Pinpoint the cell where the given text exists, returning its [X, Y] midpoint coordinate. 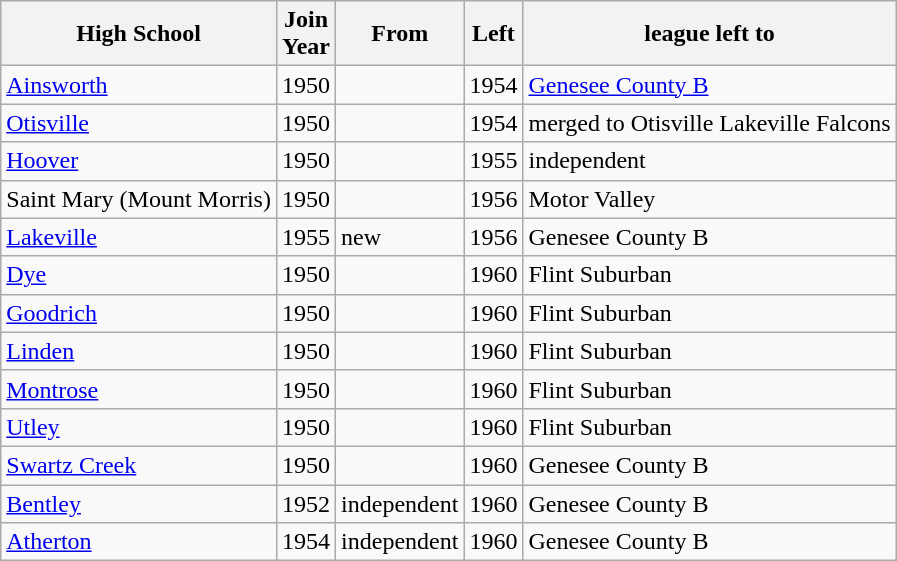
league left to [710, 34]
Dye [139, 275]
Swartz Creek [139, 465]
From [400, 34]
Bentley [139, 503]
High School [139, 34]
Utley [139, 427]
Atherton [139, 542]
Hoover [139, 161]
Otisville [139, 123]
Goodrich [139, 313]
Motor Valley [710, 199]
1952 [306, 503]
Ainsworth [139, 85]
Left [494, 34]
Saint Mary (Mount Morris) [139, 199]
Linden [139, 351]
new [400, 237]
Montrose [139, 389]
Lakeville [139, 237]
JoinYear [306, 34]
merged to Otisville Lakeville Falcons [710, 123]
